Capture the cell that displays the provided text and extract its [x, y] central coordinate. 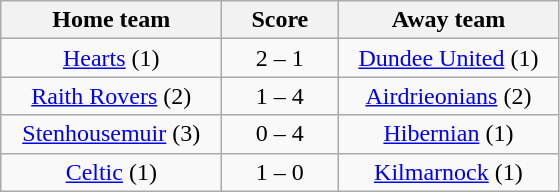
0 – 4 [280, 134]
2 – 1 [280, 58]
Hibernian (1) [448, 134]
Dundee United (1) [448, 58]
Kilmarnock (1) [448, 172]
Score [280, 20]
1 – 0 [280, 172]
Away team [448, 20]
1 – 4 [280, 96]
Hearts (1) [112, 58]
Home team [112, 20]
Airdrieonians (2) [448, 96]
Raith Rovers (2) [112, 96]
Stenhousemuir (3) [112, 134]
Celtic (1) [112, 172]
